Determine the [X, Y] coordinate at the center of the cell enclosing the given text.  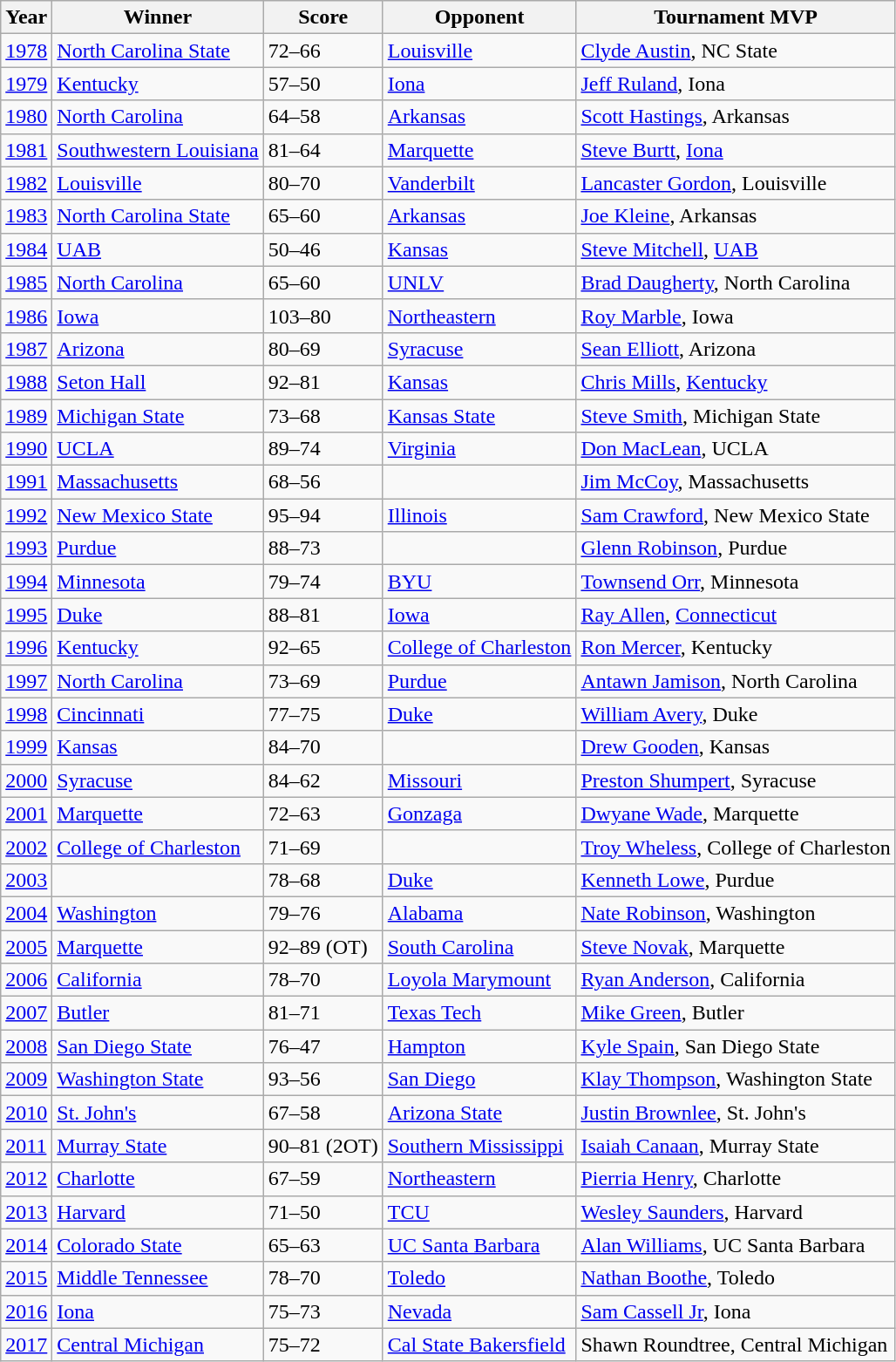
Washington State [158, 1079]
84–62 [322, 780]
Washington [158, 913]
1996 [26, 648]
TCU [479, 1212]
1987 [26, 349]
Ryan Anderson, California [736, 980]
UC Santa Barbara [479, 1245]
77–75 [322, 714]
UAB [158, 249]
Roy Marble, Iowa [736, 316]
72–63 [322, 814]
84–70 [322, 747]
1981 [26, 150]
73–69 [322, 681]
72–66 [322, 51]
Steve Smith, Michigan State [736, 416]
Sam Crawford, New Mexico State [736, 515]
73–68 [322, 416]
Jim McCoy, Massachusetts [736, 482]
50–46 [322, 249]
Vanderbilt [479, 183]
Virginia [479, 449]
64–58 [322, 117]
Justin Brownlee, St. John's [736, 1113]
Troy Wheless, College of Charleston [736, 847]
Harvard [158, 1212]
1989 [26, 416]
Ron Mercer, Kentucky [736, 648]
80–69 [322, 349]
Central Michigan [158, 1345]
Toledo [479, 1278]
Arizona State [479, 1113]
1991 [26, 482]
Massachusetts [158, 482]
2009 [26, 1079]
Lancaster Gordon, Louisville [736, 183]
Nathan Boothe, Toledo [736, 1278]
Isaiah Canaan, Murray State [736, 1146]
1978 [26, 51]
71–69 [322, 847]
Cal State Bakersfield [479, 1345]
1980 [26, 117]
103–80 [322, 316]
57–50 [322, 84]
79–74 [322, 582]
Wesley Saunders, Harvard [736, 1212]
93–56 [322, 1079]
Joe Kleine, Arkansas [736, 216]
San Diego State [158, 1046]
2012 [26, 1179]
1979 [26, 84]
67–59 [322, 1179]
Sam Cassell Jr, Iona [736, 1311]
2006 [26, 980]
Steve Burtt, Iona [736, 150]
1988 [26, 382]
New Mexico State [158, 515]
Gonzaga [479, 814]
Charlotte [158, 1179]
California [158, 980]
1999 [26, 747]
1986 [26, 316]
2014 [26, 1245]
Glenn Robinson, Purdue [736, 548]
90–81 (2OT) [322, 1146]
San Diego [479, 1079]
Winner [158, 17]
Klay Thompson, Washington State [736, 1079]
75–72 [322, 1345]
Southern Mississippi [479, 1146]
Antawn Jamison, North Carolina [736, 681]
1990 [26, 449]
Kyle Spain, San Diego State [736, 1046]
Shawn Roundtree, Central Michigan [736, 1345]
Drew Gooden, Kansas [736, 747]
Minnesota [158, 582]
Kenneth Lowe, Purdue [736, 880]
Don MacLean, UCLA [736, 449]
2017 [26, 1345]
Seton Hall [158, 382]
South Carolina [479, 946]
2015 [26, 1278]
Murray State [158, 1146]
Missouri [479, 780]
Preston Shumpert, Syracuse [736, 780]
75–73 [322, 1311]
Year [26, 17]
Chris Mills, Kentucky [736, 382]
Alabama [479, 913]
1994 [26, 582]
Opponent [479, 17]
79–76 [322, 913]
1982 [26, 183]
Steve Novak, Marquette [736, 946]
Colorado State [158, 1245]
Ray Allen, Connecticut [736, 615]
Middle Tennessee [158, 1278]
2008 [26, 1046]
Cincinnati [158, 714]
Nate Robinson, Washington [736, 913]
2010 [26, 1113]
Scott Hastings, Arkansas [736, 117]
Hampton [479, 1046]
2016 [26, 1311]
UNLV [479, 283]
92–89 (OT) [322, 946]
88–81 [322, 615]
71–50 [322, 1212]
Alan Williams, UC Santa Barbara [736, 1245]
92–81 [322, 382]
BYU [479, 582]
Steve Mitchell, UAB [736, 249]
1983 [26, 216]
89–74 [322, 449]
65–63 [322, 1245]
Dwyane Wade, Marquette [736, 814]
1985 [26, 283]
Loyola Marymount [479, 980]
2001 [26, 814]
76–47 [322, 1046]
Kansas State [479, 416]
Southwestern Louisiana [158, 150]
1995 [26, 615]
Illinois [479, 515]
Sean Elliott, Arizona [736, 349]
95–94 [322, 515]
80–70 [322, 183]
Nevada [479, 1311]
Score [322, 17]
William Avery, Duke [736, 714]
1992 [26, 515]
1984 [26, 249]
2003 [26, 880]
78–68 [322, 880]
67–58 [322, 1113]
92–65 [322, 648]
Brad Daugherty, North Carolina [736, 283]
2013 [26, 1212]
81–64 [322, 150]
Jeff Ruland, Iona [736, 84]
1998 [26, 714]
2005 [26, 946]
2004 [26, 913]
Mike Green, Butler [736, 1013]
2011 [26, 1146]
St. John's [158, 1113]
Michigan State [158, 416]
81–71 [322, 1013]
Butler [158, 1013]
Clyde Austin, NC State [736, 51]
Townsend Orr, Minnesota [736, 582]
2002 [26, 847]
1997 [26, 681]
Pierria Henry, Charlotte [736, 1179]
88–73 [322, 548]
Texas Tech [479, 1013]
UCLA [158, 449]
2007 [26, 1013]
Arizona [158, 349]
68–56 [322, 482]
1993 [26, 548]
Tournament MVP [736, 17]
2000 [26, 780]
